Return the (x, y) coordinate for the center point of the cell that contains the specified text.  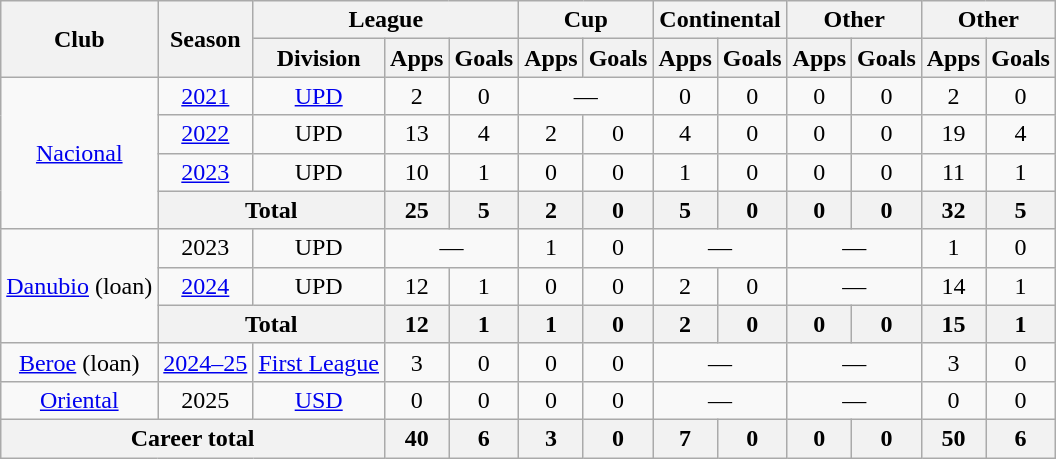
25 (417, 210)
Oriental (80, 400)
7 (685, 438)
Division (319, 58)
2025 (206, 400)
Season (206, 39)
USD (319, 400)
Danubio (loan) (80, 286)
Beroe (loan) (80, 362)
Continental (720, 20)
19 (953, 134)
League (386, 20)
11 (953, 172)
40 (417, 438)
Career total (193, 438)
Club (80, 39)
2021 (206, 96)
2024 (206, 286)
Nacional (80, 153)
13 (417, 134)
10 (417, 172)
32 (953, 210)
14 (953, 286)
2022 (206, 134)
Cup (586, 20)
15 (953, 324)
2024–25 (206, 362)
First League (319, 362)
50 (953, 438)
